Determine the (X, Y) coordinate at the center of the cell enclosing the given text.  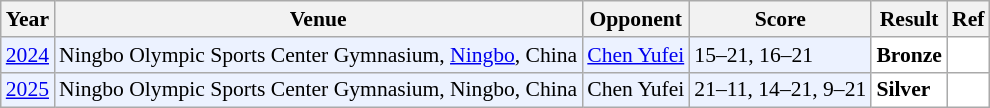
Year (28, 19)
Opponent (636, 19)
2024 (28, 55)
Venue (318, 19)
Silver (909, 90)
Score (780, 19)
Ref (968, 19)
Result (909, 19)
Bronze (909, 55)
15–21, 16–21 (780, 55)
21–11, 14–21, 9–21 (780, 90)
2025 (28, 90)
